Identify which cell holds the provided text, then report its (x, y) central coordinate. 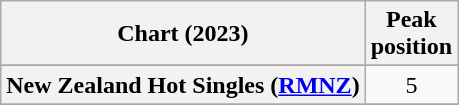
New Zealand Hot Singles (RMNZ) (183, 85)
Peakposition (411, 34)
5 (411, 85)
Chart (2023) (183, 34)
